Pinpoint the cell where the given text exists, returning its (X, Y) midpoint coordinate. 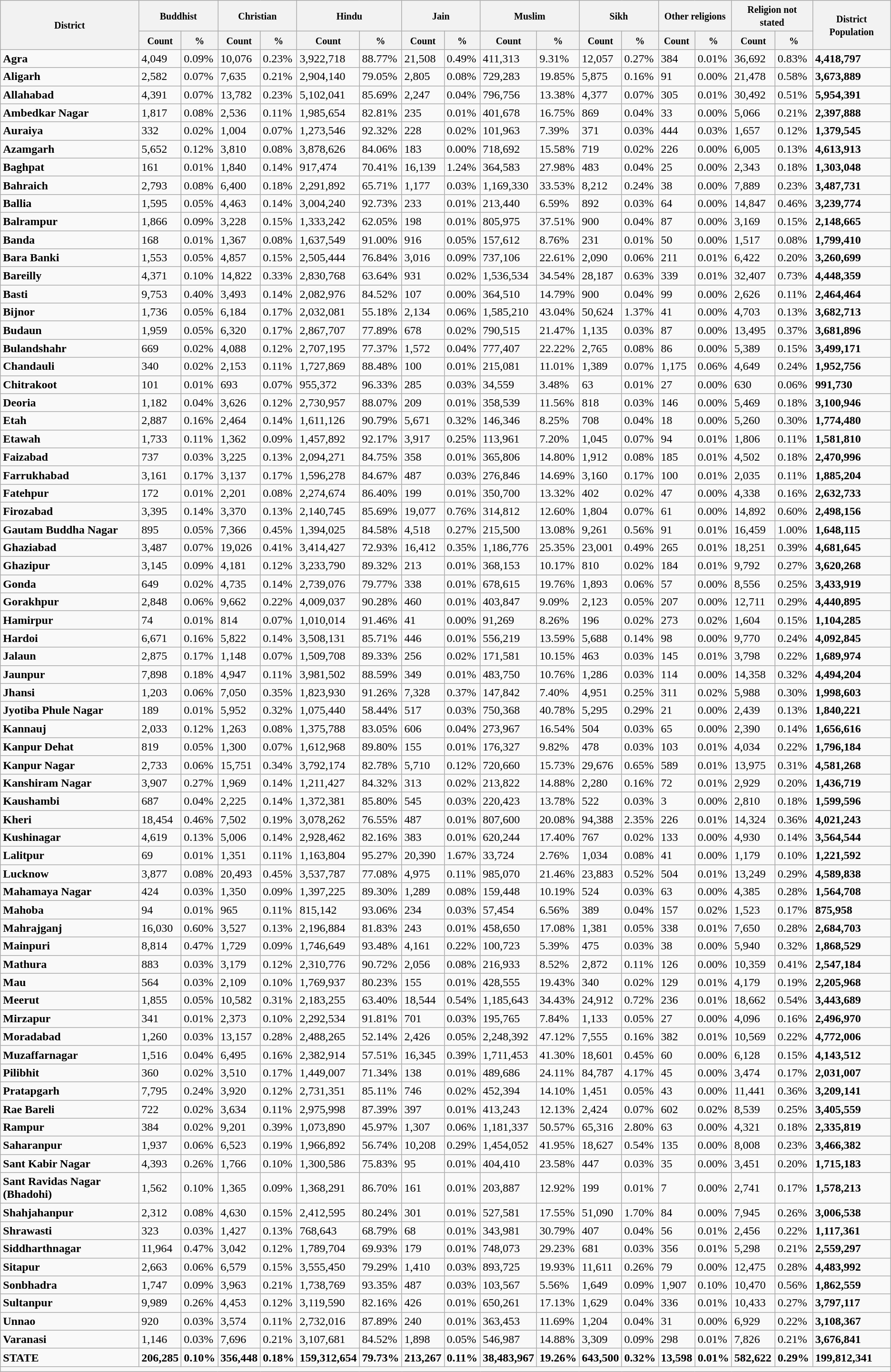
1.24% (462, 167)
4,179 (753, 982)
5,671 (423, 421)
3,673,889 (851, 77)
Baghpat (69, 167)
62.05% (381, 221)
1,553 (160, 258)
1,885,204 (851, 475)
Muzaffarnagar (69, 1055)
159,312,654 (328, 1357)
650,261 (508, 1303)
11,964 (160, 1249)
211 (677, 258)
Shahjahanpur (69, 1213)
216,933 (508, 964)
Fatehpur (69, 493)
407 (601, 1231)
2,280 (601, 783)
7,945 (753, 1213)
Sant Ravidas Nagar (Bhadohi) (69, 1188)
Aligarh (69, 77)
339 (677, 276)
21.46% (558, 874)
2,201 (239, 493)
1,368,291 (328, 1188)
9.31% (558, 59)
1,799,410 (851, 239)
2,134 (423, 312)
3,100,946 (851, 403)
93.06% (381, 910)
401,678 (508, 113)
Bara Banki (69, 258)
Ambedkar Nagar (69, 113)
5,066 (753, 113)
6.59% (558, 203)
411,313 (508, 59)
8,814 (160, 946)
4,385 (753, 892)
0.72% (640, 1000)
4,930 (753, 838)
16,139 (423, 167)
2.76% (558, 856)
2,887 (160, 421)
13.78% (558, 801)
1,286 (601, 674)
101 (160, 385)
458,650 (508, 928)
1,365 (239, 1188)
1,379,545 (851, 131)
323 (160, 1231)
65.71% (381, 185)
18,627 (601, 1145)
3,487,731 (851, 185)
74 (160, 620)
228 (423, 131)
21.47% (558, 330)
5,295 (601, 711)
6,579 (239, 1267)
240 (423, 1321)
90.28% (381, 602)
Mau (69, 982)
643,500 (601, 1357)
920 (160, 1321)
Bahraich (69, 185)
2,032,081 (328, 312)
4,391 (160, 95)
1,657 (753, 131)
2,373 (239, 1018)
6,929 (753, 1321)
3,233,790 (328, 566)
Banda (69, 239)
2,312 (160, 1213)
3,228 (239, 221)
356 (677, 1249)
4,418,797 (851, 59)
3,626 (239, 403)
1,523 (753, 910)
2,582 (160, 77)
343,981 (508, 1231)
358,539 (508, 403)
13,975 (753, 765)
Sitapur (69, 1267)
1,075,440 (328, 711)
Farrukhabad (69, 475)
7.40% (558, 692)
687 (160, 801)
Christian (257, 16)
285 (423, 385)
2,805 (423, 77)
463 (601, 656)
3,797,117 (851, 1303)
364,583 (508, 167)
556,219 (508, 638)
1,362 (239, 439)
236 (677, 1000)
5,389 (753, 348)
3,209,141 (851, 1091)
5,940 (753, 946)
14,822 (239, 276)
5.39% (558, 946)
314,812 (508, 511)
0.58% (794, 77)
19.85% (558, 77)
2,626 (753, 294)
Varanasi (69, 1339)
4,975 (423, 874)
11.01% (558, 366)
29,676 (601, 765)
4,096 (753, 1018)
5,952 (239, 711)
20,390 (423, 856)
29.23% (558, 1249)
87.89% (381, 1321)
Jaunpur (69, 674)
15,751 (239, 765)
0.73% (794, 276)
1,937 (160, 1145)
364,510 (508, 294)
7,826 (753, 1339)
Mahoba (69, 910)
84.58% (381, 530)
2,464,464 (851, 294)
1,649 (601, 1285)
Hamirpur (69, 620)
3,466,382 (851, 1145)
1,509,708 (328, 656)
133 (677, 838)
1,163,804 (328, 856)
256 (423, 656)
3,239,774 (851, 203)
98 (677, 638)
1,263 (239, 729)
Chitrakoot (69, 385)
4,681,645 (851, 548)
3,878,626 (328, 149)
3,225 (239, 457)
Ballia (69, 203)
12,475 (753, 1267)
1,073,890 (328, 1127)
76.55% (381, 819)
12.92% (558, 1188)
5.56% (558, 1285)
931 (423, 276)
28,187 (601, 276)
669 (160, 348)
179 (423, 1249)
6.56% (558, 910)
1,969 (239, 783)
1,135 (601, 330)
79.05% (381, 77)
1,562 (160, 1188)
2,274,674 (328, 493)
446 (423, 638)
955,372 (328, 385)
8,212 (601, 185)
7,696 (239, 1339)
402 (601, 493)
1,303,048 (851, 167)
2,291,892 (328, 185)
146 (677, 403)
Saharanpur (69, 1145)
9,662 (239, 602)
91.46% (381, 620)
7,650 (753, 928)
4,181 (239, 566)
1,517 (753, 239)
2,247 (423, 95)
77.37% (381, 348)
51,090 (601, 1213)
916 (423, 239)
985,070 (508, 874)
4,772,006 (851, 1036)
Hardoi (69, 638)
55.18% (381, 312)
Agra (69, 59)
1,604 (753, 620)
20.08% (558, 819)
10.19% (558, 892)
805,975 (508, 221)
6,320 (239, 330)
Basti (69, 294)
3,443,689 (851, 1000)
18,544 (423, 1000)
209 (423, 403)
89.80% (381, 747)
1,410 (423, 1267)
336 (677, 1303)
305 (677, 95)
63.40% (381, 1000)
4,161 (423, 946)
79 (677, 1267)
Other religions (695, 16)
883 (160, 964)
483,750 (508, 674)
3,676,841 (851, 1339)
4,735 (239, 584)
2,439 (753, 711)
15.73% (558, 765)
9.09% (558, 602)
1,300 (239, 747)
103,567 (508, 1285)
Firozabad (69, 511)
1,221,592 (851, 856)
522 (601, 801)
815,142 (328, 910)
737 (160, 457)
1,273,546 (328, 131)
101,963 (508, 131)
Kushinagar (69, 838)
3,510 (239, 1073)
1,840,221 (851, 711)
183 (423, 149)
Mainpuri (69, 946)
38,483,967 (508, 1357)
18,601 (601, 1055)
90.79% (381, 421)
2,830,768 (328, 276)
737,106 (508, 258)
10.76% (558, 674)
57 (677, 584)
1,185,643 (508, 1000)
2,875 (160, 656)
875,958 (851, 910)
14.10% (558, 1091)
88.59% (381, 674)
6,671 (160, 638)
41.30% (558, 1055)
16.54% (558, 729)
7 (677, 1188)
3,634 (239, 1109)
4,453 (239, 1303)
3,508,131 (328, 638)
452,394 (508, 1091)
24.11% (558, 1073)
5,822 (239, 638)
9,792 (753, 566)
428,555 (508, 982)
8.76% (558, 239)
145 (677, 656)
649 (160, 584)
819 (160, 747)
199,812,341 (851, 1357)
15.58% (558, 149)
84,787 (601, 1073)
207 (677, 602)
1,585,210 (508, 312)
Ghazipur (69, 566)
3,493 (239, 294)
184 (677, 566)
19.26% (558, 1357)
4,377 (601, 95)
1,307 (423, 1127)
1,457,892 (328, 439)
1,397,225 (328, 892)
1,564,708 (851, 892)
6,523 (239, 1145)
2,730,957 (328, 403)
1,804 (601, 511)
1,959 (160, 330)
9,201 (239, 1127)
750,368 (508, 711)
10.17% (558, 566)
4,009,037 (328, 602)
17.13% (558, 1303)
16.75% (558, 113)
88.77% (381, 59)
2,123 (601, 602)
18,251 (753, 548)
2,496,970 (851, 1018)
1,823,930 (328, 692)
6,005 (753, 149)
1,766 (239, 1164)
Sikh (619, 16)
3,620,268 (851, 566)
2,872 (601, 964)
3,405,559 (851, 1109)
89.30% (381, 892)
32,407 (753, 276)
0.76% (462, 511)
Lucknow (69, 874)
0.52% (640, 874)
426 (423, 1303)
1,855 (160, 1000)
50.57% (558, 1127)
213 (423, 566)
1,179 (753, 856)
District (69, 25)
3,108,367 (851, 1321)
70.41% (381, 167)
3,119,590 (328, 1303)
7,889 (753, 185)
2,225 (239, 801)
777,407 (508, 348)
234 (423, 910)
80.24% (381, 1213)
172 (160, 493)
8.25% (558, 421)
701 (423, 1018)
92.17% (381, 439)
1,175 (677, 366)
196 (601, 620)
7,795 (160, 1091)
4,857 (239, 258)
2,205,968 (851, 982)
1,104,285 (851, 620)
2,148,665 (851, 221)
37.51% (558, 221)
168 (160, 239)
678,615 (508, 584)
220,423 (508, 801)
Gautam Buddha Nagar (69, 530)
60 (677, 1055)
1,578,213 (851, 1188)
14,892 (753, 511)
2,732,016 (328, 1321)
767 (601, 838)
2,470,996 (851, 457)
129 (677, 982)
1,581,810 (851, 439)
Lalitpur (69, 856)
582,622 (753, 1357)
360 (160, 1073)
Hindu (349, 16)
31 (677, 1321)
27.98% (558, 167)
Bijnor (69, 312)
2,498,156 (851, 511)
2,707,195 (328, 348)
Rampur (69, 1127)
313 (423, 783)
720,660 (508, 765)
1,289 (423, 892)
Muslim (530, 16)
3,920 (239, 1091)
4,581,268 (851, 765)
2,975,998 (328, 1109)
126 (677, 964)
4.17% (640, 1073)
Mirzapur (69, 1018)
3,555,450 (328, 1267)
1,952,756 (851, 366)
1,367 (239, 239)
403,847 (508, 602)
2,793 (160, 185)
1,817 (160, 113)
63.64% (381, 276)
3,474 (753, 1073)
243 (423, 928)
56.74% (381, 1145)
13,598 (677, 1357)
349 (423, 674)
18,454 (160, 819)
85.11% (381, 1091)
41.95% (558, 1145)
11.56% (558, 403)
36,692 (753, 59)
1,866 (160, 221)
1,572 (423, 348)
10,569 (753, 1036)
14,358 (753, 674)
2,140,745 (328, 511)
6,422 (753, 258)
1,146 (160, 1339)
Religion not stated (772, 16)
3,145 (160, 566)
65 (677, 729)
2,082,976 (328, 294)
564 (160, 982)
13.38% (558, 95)
50 (677, 239)
2,867,707 (328, 330)
23,883 (601, 874)
213,822 (508, 783)
Buddhist (178, 16)
2,536 (239, 113)
606 (423, 729)
4,613,913 (851, 149)
198 (423, 221)
2,684,703 (851, 928)
91.00% (381, 239)
1,893 (601, 584)
34,559 (508, 385)
88.48% (381, 366)
14.69% (558, 475)
213,267 (423, 1357)
1,656,616 (851, 729)
746 (423, 1091)
30.79% (558, 1231)
4,483,992 (851, 1267)
33.53% (558, 185)
3,792,174 (328, 765)
Jain (441, 16)
56 (677, 1231)
Meerut (69, 1000)
12.60% (558, 511)
Balrampur (69, 221)
3,160 (601, 475)
4,088 (239, 348)
Kanpur Dehat (69, 747)
146,346 (508, 421)
19.93% (558, 1267)
Unnao (69, 1321)
Kheri (69, 819)
14.80% (558, 457)
768,643 (328, 1231)
424 (160, 892)
68 (423, 1231)
Kannauj (69, 729)
10,076 (239, 59)
47 (677, 493)
1,746,649 (328, 946)
0.51% (794, 95)
807,600 (508, 819)
3.48% (558, 385)
25.35% (558, 548)
589 (677, 765)
Azamgarh (69, 149)
3,078,262 (328, 819)
3 (677, 801)
95.27% (381, 856)
4,703 (753, 312)
1,840 (239, 167)
19,077 (423, 511)
1,966,892 (328, 1145)
85.71% (381, 638)
STATE (69, 1357)
1,907 (677, 1285)
708 (601, 421)
1,389 (601, 366)
43 (677, 1091)
2,153 (239, 366)
1,045 (601, 439)
Rae Bareli (69, 1109)
45.97% (381, 1127)
1,350 (239, 892)
413,243 (508, 1109)
2,929 (753, 783)
8,008 (753, 1145)
1,381 (601, 928)
84 (677, 1213)
8.26% (558, 620)
693 (239, 385)
719 (601, 149)
Kaushambi (69, 801)
93.35% (381, 1285)
94,388 (601, 819)
2,559,297 (851, 1249)
91,269 (508, 620)
265 (677, 548)
383 (423, 838)
371 (601, 131)
1,599,596 (851, 801)
478 (601, 747)
389 (601, 910)
3,877 (160, 874)
0.83% (794, 59)
1,372,381 (328, 801)
1,169,330 (508, 185)
13.59% (558, 638)
2,810 (753, 801)
2,424 (601, 1109)
681 (601, 1249)
3,917 (423, 439)
273 (677, 620)
620,244 (508, 838)
Shrawasti (69, 1231)
810 (601, 566)
3,042 (239, 1249)
68.79% (381, 1231)
10.15% (558, 656)
92.32% (381, 131)
7.20% (558, 439)
138 (423, 1073)
4,448,359 (851, 276)
1,985,654 (328, 113)
363,453 (508, 1321)
1,596,278 (328, 475)
1,898 (423, 1339)
19.76% (558, 584)
92.73% (381, 203)
9,989 (160, 1303)
86.70% (381, 1188)
2,183,255 (328, 1000)
5,954,391 (851, 95)
9,770 (753, 638)
203,887 (508, 1188)
2,090 (601, 258)
1,611,126 (328, 421)
1,182 (160, 403)
397 (423, 1109)
444 (677, 131)
8,556 (753, 584)
64 (677, 203)
748,073 (508, 1249)
2,390 (753, 729)
Mahamaya Nagar (69, 892)
0.33% (279, 276)
4,321 (753, 1127)
4,143,512 (851, 1055)
2,765 (601, 348)
10,582 (239, 1000)
82.78% (381, 765)
311 (677, 692)
524 (601, 892)
79.73% (381, 1357)
1.70% (640, 1213)
965 (239, 910)
195,765 (508, 1018)
16,345 (423, 1055)
Mathura (69, 964)
14,324 (753, 819)
50,624 (601, 312)
1,789,704 (328, 1249)
86 (677, 348)
12,711 (753, 602)
1,375,788 (328, 729)
1,333,242 (328, 221)
1,536,534 (508, 276)
4,947 (239, 674)
545 (423, 801)
Faizabad (69, 457)
91.81% (381, 1018)
3,810 (239, 149)
3,963 (239, 1285)
678 (423, 330)
52.14% (381, 1036)
1.00% (794, 530)
3,414,427 (328, 548)
13,495 (753, 330)
1,747 (160, 1285)
2,488,265 (328, 1036)
113,961 (508, 439)
276,846 (508, 475)
3,499,171 (851, 348)
7,050 (239, 692)
14.79% (558, 294)
1,516 (160, 1055)
17.40% (558, 838)
81.83% (381, 928)
235 (423, 113)
17.08% (558, 928)
87.39% (381, 1109)
1,711,453 (508, 1055)
3,574 (239, 1321)
215,500 (508, 530)
7,502 (239, 819)
2,310,776 (328, 964)
District Population (851, 25)
79.77% (381, 584)
1,733 (160, 439)
2.80% (640, 1127)
157,612 (508, 239)
84.67% (381, 475)
Budaun (69, 330)
3,682,713 (851, 312)
206,285 (160, 1357)
Jhansi (69, 692)
5,988 (753, 692)
18 (677, 421)
1,736 (160, 312)
1,004 (239, 131)
3,107,681 (328, 1339)
45 (677, 1073)
33,724 (508, 856)
2,094,271 (328, 457)
8,539 (753, 1109)
Jalaun (69, 656)
5,688 (601, 638)
3,309 (601, 1339)
72 (677, 783)
2,412,595 (328, 1213)
4,338 (753, 493)
1,204 (601, 1321)
20,493 (239, 874)
893,725 (508, 1267)
16,412 (423, 548)
2,035 (753, 475)
Pratapgarh (69, 1091)
91.26% (381, 692)
0.40% (200, 294)
6,400 (239, 185)
3,370 (239, 511)
33 (677, 113)
2,397,888 (851, 113)
1,300,586 (328, 1164)
10,208 (423, 1145)
527,581 (508, 1213)
4,393 (160, 1164)
3,907 (160, 783)
11.69% (558, 1321)
9.82% (558, 747)
1,449,007 (328, 1073)
1,394,025 (328, 530)
5,006 (239, 838)
1,738,769 (328, 1285)
4,619 (160, 838)
57,454 (508, 910)
7,635 (239, 77)
546,987 (508, 1339)
Gonda (69, 584)
58.44% (381, 711)
2,848 (160, 602)
2,731,351 (328, 1091)
4,630 (239, 1213)
5,298 (753, 1249)
Jyotiba Phule Nagar (69, 711)
2,733 (160, 765)
892 (601, 203)
4,518 (423, 530)
6,128 (753, 1055)
2,739,076 (328, 584)
475 (601, 946)
3,487 (160, 548)
17.55% (558, 1213)
77.89% (381, 330)
1,769,937 (328, 982)
1,454,052 (508, 1145)
368,153 (508, 566)
35 (677, 1164)
1,796,184 (851, 747)
233 (423, 203)
6,184 (239, 312)
Sant Kabir Nagar (69, 1164)
23,001 (601, 548)
3,433,919 (851, 584)
1.37% (640, 312)
630 (753, 385)
Auraiya (69, 131)
Gorakhpur (69, 602)
1,862,559 (851, 1285)
1,912 (601, 457)
7,366 (239, 530)
447 (601, 1164)
341 (160, 1018)
2,109 (239, 982)
Sonbhadra (69, 1285)
13.08% (558, 530)
12,057 (601, 59)
13,249 (753, 874)
273,967 (508, 729)
Bulandshahr (69, 348)
5,260 (753, 421)
3,681,896 (851, 330)
4,034 (753, 747)
85.80% (381, 801)
34.43% (558, 1000)
382 (677, 1036)
3,527 (239, 928)
Etah (69, 421)
80.23% (381, 982)
7,898 (160, 674)
5,469 (753, 403)
483 (601, 167)
4,440,895 (851, 602)
75.83% (381, 1164)
3,451 (753, 1164)
1,689,974 (851, 656)
404,410 (508, 1164)
Ghaziabad (69, 548)
103 (677, 747)
301 (423, 1213)
84.06% (381, 149)
12.13% (558, 1109)
10,359 (753, 964)
1,436,719 (851, 783)
0.63% (640, 276)
93.48% (381, 946)
11,611 (601, 1267)
57.51% (381, 1055)
Chandauli (69, 366)
3,564,544 (851, 838)
147,842 (508, 692)
10,470 (753, 1285)
79.29% (381, 1267)
4,649 (753, 366)
215,081 (508, 366)
21,508 (423, 59)
2,382,914 (328, 1055)
40.78% (558, 711)
5,710 (423, 765)
171,581 (508, 656)
100,723 (508, 946)
1,629 (601, 1303)
991,730 (851, 385)
159,448 (508, 892)
Moradabad (69, 1036)
3,922,718 (328, 59)
185 (677, 457)
3,004,240 (328, 203)
21 (677, 711)
2,663 (160, 1267)
43.04% (558, 312)
3,537,787 (328, 874)
30,492 (753, 95)
1,868,529 (851, 946)
4,463 (239, 203)
1,260 (160, 1036)
869 (601, 113)
83.05% (381, 729)
Deoria (69, 403)
7,328 (423, 692)
21,478 (753, 77)
24,912 (601, 1000)
2,343 (753, 167)
1,203 (160, 692)
2,505,444 (328, 258)
14,847 (753, 203)
2,464 (239, 421)
790,515 (508, 330)
114 (677, 674)
1,612,968 (328, 747)
818 (601, 403)
1,648,115 (851, 530)
71.34% (381, 1073)
3,798 (753, 656)
13,157 (239, 1036)
6,495 (239, 1055)
1,427 (239, 1231)
96.33% (381, 385)
722 (160, 1109)
16,030 (160, 928)
34.54% (558, 276)
23.58% (558, 1164)
10,433 (753, 1303)
1,186,776 (508, 548)
11,441 (753, 1091)
350,700 (508, 493)
82.81% (381, 113)
9,753 (160, 294)
2,741 (753, 1188)
602 (677, 1109)
332 (160, 131)
2,632,733 (851, 493)
0.34% (279, 765)
84.75% (381, 457)
4,021,243 (851, 819)
1,595 (160, 203)
3,395 (160, 511)
1,715,183 (851, 1164)
1,133 (601, 1018)
917,474 (328, 167)
3,137 (239, 475)
0.65% (640, 765)
3,179 (239, 964)
19.43% (558, 982)
89.32% (381, 566)
1,034 (601, 856)
157 (677, 910)
213,440 (508, 203)
95 (423, 1164)
22.61% (558, 258)
1,806 (753, 439)
1,148 (239, 656)
5,102,041 (328, 95)
796,756 (508, 95)
86.40% (381, 493)
189 (160, 711)
99 (677, 294)
460 (423, 602)
7,555 (601, 1036)
69.93% (381, 1249)
1,998,603 (851, 692)
Mahrajganj (69, 928)
2,031,007 (851, 1073)
8.52% (558, 964)
Bareilly (69, 276)
Kanshiram Nagar (69, 783)
814 (239, 620)
231 (601, 239)
2,196,884 (328, 928)
1,181,337 (508, 1127)
517 (423, 711)
4,049 (160, 59)
3,981,502 (328, 674)
3,161 (160, 475)
1,117,361 (851, 1231)
4,951 (601, 692)
9,261 (601, 530)
1,451 (601, 1091)
Siddharthnagar (69, 1249)
Allahabad (69, 95)
1,177 (423, 185)
25 (677, 167)
61 (677, 511)
2,056 (423, 964)
1.67% (462, 856)
19,026 (239, 548)
2,426 (423, 1036)
18,662 (753, 1000)
176,327 (508, 747)
84.32% (381, 783)
4,494,204 (851, 674)
16,459 (753, 530)
3,169 (753, 221)
489,686 (508, 1073)
107 (423, 294)
90.72% (381, 964)
135 (677, 1145)
5,652 (160, 149)
2,928,462 (328, 838)
7.84% (558, 1018)
4,502 (753, 457)
1,351 (239, 856)
2,335,819 (851, 1127)
13,782 (239, 95)
69 (160, 856)
72.93% (381, 548)
Pilibhit (69, 1073)
7.39% (558, 131)
13.32% (558, 493)
2.35% (640, 819)
77.08% (381, 874)
4,589,838 (851, 874)
1,774,480 (851, 421)
47.12% (558, 1036)
2,904,140 (328, 77)
2,033 (160, 729)
2,248,392 (508, 1036)
5,875 (601, 77)
Sultanpur (69, 1303)
729,283 (508, 77)
3,260,699 (851, 258)
22.22% (558, 348)
1,211,427 (328, 783)
358 (423, 457)
365,806 (508, 457)
718,692 (508, 149)
3,016 (423, 258)
4,371 (160, 276)
2,292,534 (328, 1018)
88.07% (381, 403)
Kanpur Nagar (69, 765)
3,006,538 (851, 1213)
89.33% (381, 656)
Etawah (69, 439)
356,448 (239, 1357)
76.84% (381, 258)
1,729 (239, 946)
2,456 (753, 1231)
298 (677, 1339)
1,637,549 (328, 239)
1,010,014 (328, 620)
1,727,869 (328, 366)
65,316 (601, 1127)
895 (160, 530)
4,092,845 (851, 638)
2,547,184 (851, 964)
